Provide the [X, Y] coordinate of the cell's center where the given text is located.  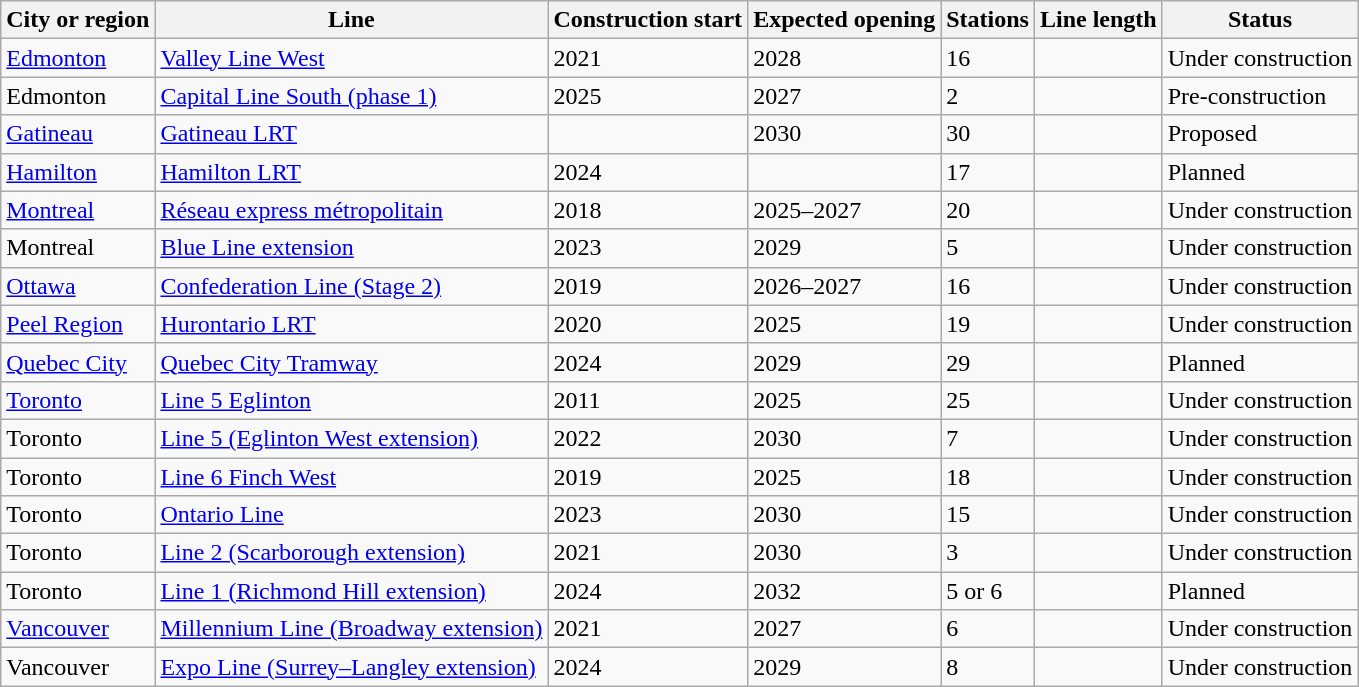
17 [988, 172]
6 [988, 629]
2020 [648, 324]
Line 6 Finch West [352, 477]
2025–2027 [844, 210]
2026–2027 [844, 286]
29 [988, 362]
Ottawa [78, 286]
Gatineau [78, 134]
2 [988, 96]
18 [988, 477]
Expo Line (Surrey–Langley extension) [352, 667]
Quebec City [78, 362]
Line [352, 20]
Millennium Line (Broadway extension) [352, 629]
Line 5 Eglinton [352, 400]
Pre-construction [1260, 96]
Gatineau LRT [352, 134]
2018 [648, 210]
Blue Line extension [352, 248]
Capital Line South (phase 1) [352, 96]
Line 2 (Scarborough extension) [352, 553]
Line 1 (Richmond Hill extension) [352, 591]
25 [988, 400]
Réseau express métropolitain [352, 210]
Hamilton [78, 172]
20 [988, 210]
Line length [1098, 20]
Expected opening [844, 20]
Valley Line West [352, 58]
Hurontario LRT [352, 324]
Peel Region [78, 324]
2011 [648, 400]
Hamilton LRT [352, 172]
2028 [844, 58]
Proposed [1260, 134]
7 [988, 438]
15 [988, 515]
Confederation Line (Stage 2) [352, 286]
19 [988, 324]
City or region [78, 20]
5 or 6 [988, 591]
2022 [648, 438]
Status [1260, 20]
Stations [988, 20]
Line 5 (Eglinton West extension) [352, 438]
8 [988, 667]
3 [988, 553]
2032 [844, 591]
Quebec City Tramway [352, 362]
Construction start [648, 20]
Ontario Line [352, 515]
5 [988, 248]
30 [988, 134]
